Capture the cell that displays the provided text and extract its [X, Y] central coordinate. 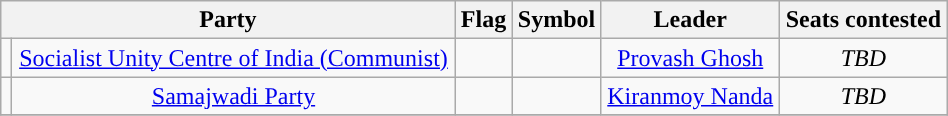
Party [228, 20]
Flag [484, 20]
Leader [690, 20]
Symbol [556, 20]
Kiranmoy Nanda [690, 96]
Samajwadi Party [234, 96]
Seats contested [863, 20]
Socialist Unity Centre of India (Communist) [234, 58]
Provash Ghosh [690, 58]
